Output the [x, y] coordinate of the center of the cell containing the given text.  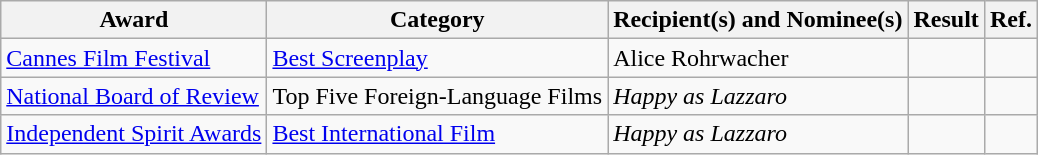
Ref. [1010, 20]
National Board of Review [134, 96]
Alice Rohrwacher [758, 58]
Category [438, 20]
Award [134, 20]
Best Screenplay [438, 58]
Result [946, 20]
Cannes Film Festival [134, 58]
Independent Spirit Awards [134, 134]
Top Five Foreign-Language Films [438, 96]
Best International Film [438, 134]
Recipient(s) and Nominee(s) [758, 20]
